Identify which cell holds the provided text, then report its [x, y] central coordinate. 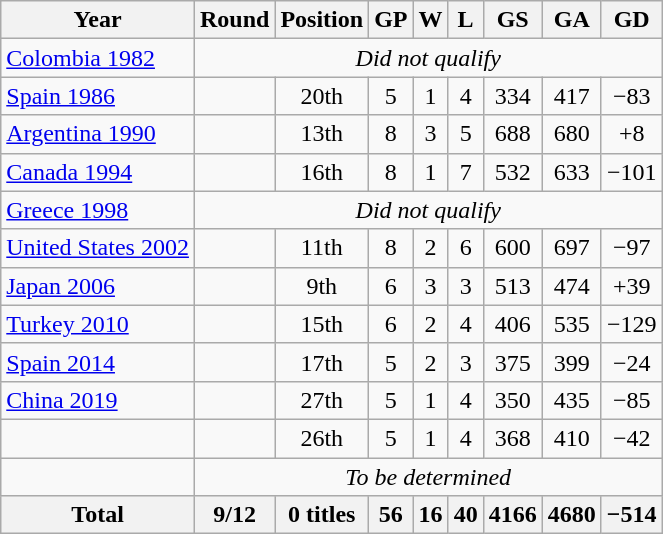
−85 [632, 400]
−42 [632, 438]
China 2019 [98, 400]
GS [512, 20]
Japan 2006 [98, 286]
9th [322, 286]
United States 2002 [98, 248]
406 [512, 324]
4680 [572, 515]
375 [512, 362]
−97 [632, 248]
13th [322, 134]
16 [430, 515]
399 [572, 362]
697 [572, 248]
15th [322, 324]
Turkey 2010 [98, 324]
−24 [632, 362]
+39 [632, 286]
435 [572, 400]
−129 [632, 324]
474 [572, 286]
4166 [512, 515]
Round [234, 20]
7 [466, 172]
334 [512, 96]
368 [512, 438]
532 [512, 172]
Year [98, 20]
513 [512, 286]
Argentina 1990 [98, 134]
633 [572, 172]
688 [512, 134]
17th [322, 362]
Total [98, 515]
417 [572, 96]
W [430, 20]
26th [322, 438]
16th [322, 172]
9/12 [234, 515]
27th [322, 400]
Canada 1994 [98, 172]
−83 [632, 96]
+8 [632, 134]
0 titles [322, 515]
Colombia 1982 [98, 58]
20th [322, 96]
535 [572, 324]
350 [512, 400]
GP [391, 20]
Spain 2014 [98, 362]
600 [512, 248]
410 [572, 438]
−514 [632, 515]
To be determined [428, 477]
−101 [632, 172]
11th [322, 248]
56 [391, 515]
Position [322, 20]
Greece 1998 [98, 210]
GA [572, 20]
Spain 1986 [98, 96]
40 [466, 515]
L [466, 20]
680 [572, 134]
GD [632, 20]
